Scan for the cell matching the given text and deliver its [x, y] coordinate at center. 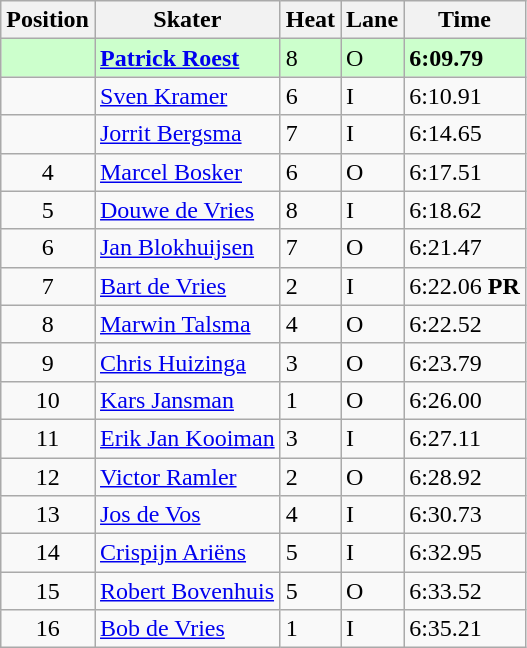
Victor Ramler [187, 477]
Erik Jan Kooiman [187, 438]
6:22.52 [465, 324]
6:35.21 [465, 629]
Lane [372, 20]
Marwin Talsma [187, 324]
11 [48, 438]
Robert Bovenhuis [187, 591]
Skater [187, 20]
Sven Kramer [187, 96]
13 [48, 515]
6:21.47 [465, 248]
Crispijn Ariëns [187, 553]
6:32.95 [465, 553]
Position [48, 20]
6:26.00 [465, 400]
6:23.79 [465, 362]
Jan Blokhuijsen [187, 248]
Patrick Roest [187, 58]
Marcel Bosker [187, 172]
6:33.52 [465, 591]
15 [48, 591]
Jos de Vos [187, 515]
Kars Jansman [187, 400]
6:18.62 [465, 210]
Douwe de Vries [187, 210]
16 [48, 629]
Jorrit Bergsma [187, 134]
Chris Huizinga [187, 362]
Heat [310, 20]
6:14.65 [465, 134]
9 [48, 362]
6:27.11 [465, 438]
Bart de Vries [187, 286]
6:09.79 [465, 58]
6:17.51 [465, 172]
6:30.73 [465, 515]
10 [48, 400]
Time [465, 20]
6:22.06 PR [465, 286]
Bob de Vries [187, 629]
6:28.92 [465, 477]
6:10.91 [465, 96]
12 [48, 477]
14 [48, 553]
